Identify which cell holds the provided text, then report its [X, Y] central coordinate. 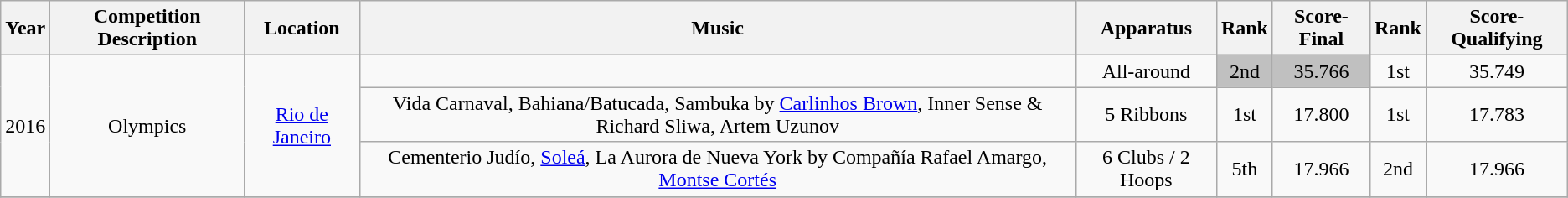
Year [25, 29]
Rio de Janeiro [302, 126]
Location [302, 29]
Apparatus [1146, 29]
Score-Qualifying [1496, 29]
17.800 [1321, 114]
6 Clubs / 2 Hoops [1146, 169]
Competition Description [147, 29]
17.783 [1496, 114]
Score-Final [1321, 29]
2016 [25, 126]
5th [1245, 169]
Music [717, 29]
All-around [1146, 71]
Vida Carnaval, Bahiana/Batucada, Sambuka by Carlinhos Brown, Inner Sense & Richard Sliwa, Artem Uzunov [717, 114]
Olympics [147, 126]
35.749 [1496, 71]
5 Ribbons [1146, 114]
Cementerio Judío, Soleá, La Aurora de Nueva York by Compañía Rafael Amargo, Montse Cortés [717, 169]
35.766 [1321, 71]
